Extract the [x, y] coordinate from the center of the cell holding the provided text.  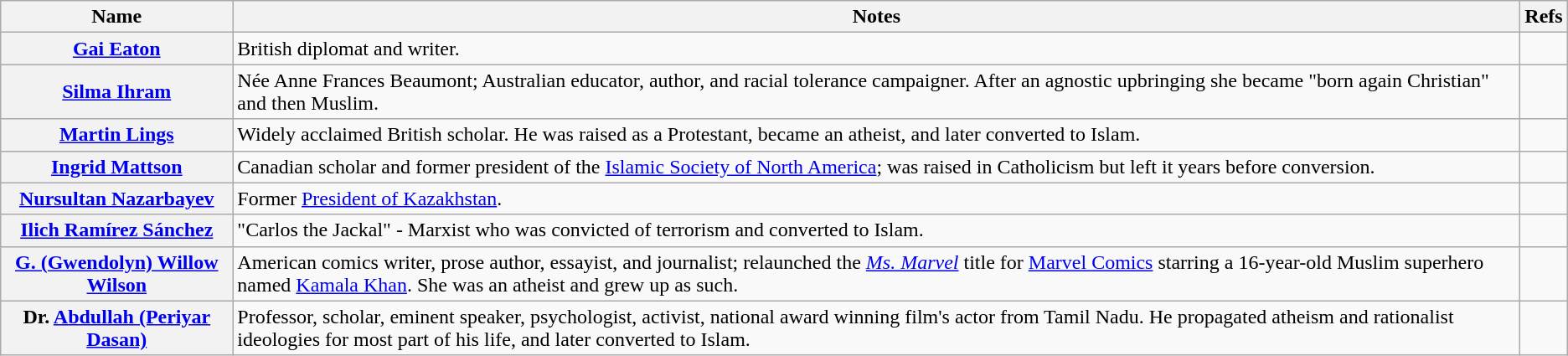
Gai Eaton [117, 49]
"Carlos the Jackal" - Marxist who was convicted of terrorism and converted to Islam. [876, 230]
Silma Ihram [117, 92]
Nursultan Nazarbayev [117, 199]
Dr. Abdullah (Periyar Dasan) [117, 328]
Former President of Kazakhstan. [876, 199]
British diplomat and writer. [876, 49]
Notes [876, 17]
Name [117, 17]
Ingrid Mattson [117, 167]
Widely acclaimed British scholar. He was raised as a Protestant, became an atheist, and later converted to Islam. [876, 135]
Martin Lings [117, 135]
Ilich Ramírez Sánchez [117, 230]
Canadian scholar and former president of the Islamic Society of North America; was raised in Catholicism but left it years before conversion. [876, 167]
Refs [1544, 17]
G. (Gwendolyn) Willow Wilson [117, 273]
